Detect which cell encompasses the target text, then output its (X, Y) center coordinate. 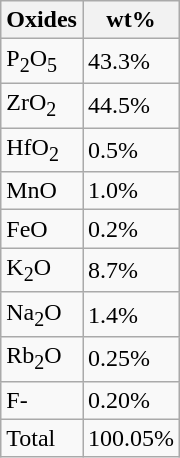
0.20% (130, 400)
Rb2O (42, 359)
1.4% (130, 314)
HfO2 (42, 150)
0.2% (130, 229)
P2O5 (42, 61)
0.25% (130, 359)
100.05% (130, 438)
FeO (42, 229)
F- (42, 400)
0.5% (130, 150)
MnO (42, 191)
8.7% (130, 270)
K2O (42, 270)
43.3% (130, 61)
1.0% (130, 191)
Na2O (42, 314)
Oxides (42, 20)
wt% (130, 20)
ZrO2 (42, 105)
44.5% (130, 105)
Total (42, 438)
